Detect which cell encompasses the target text, then output its [X, Y] center coordinate. 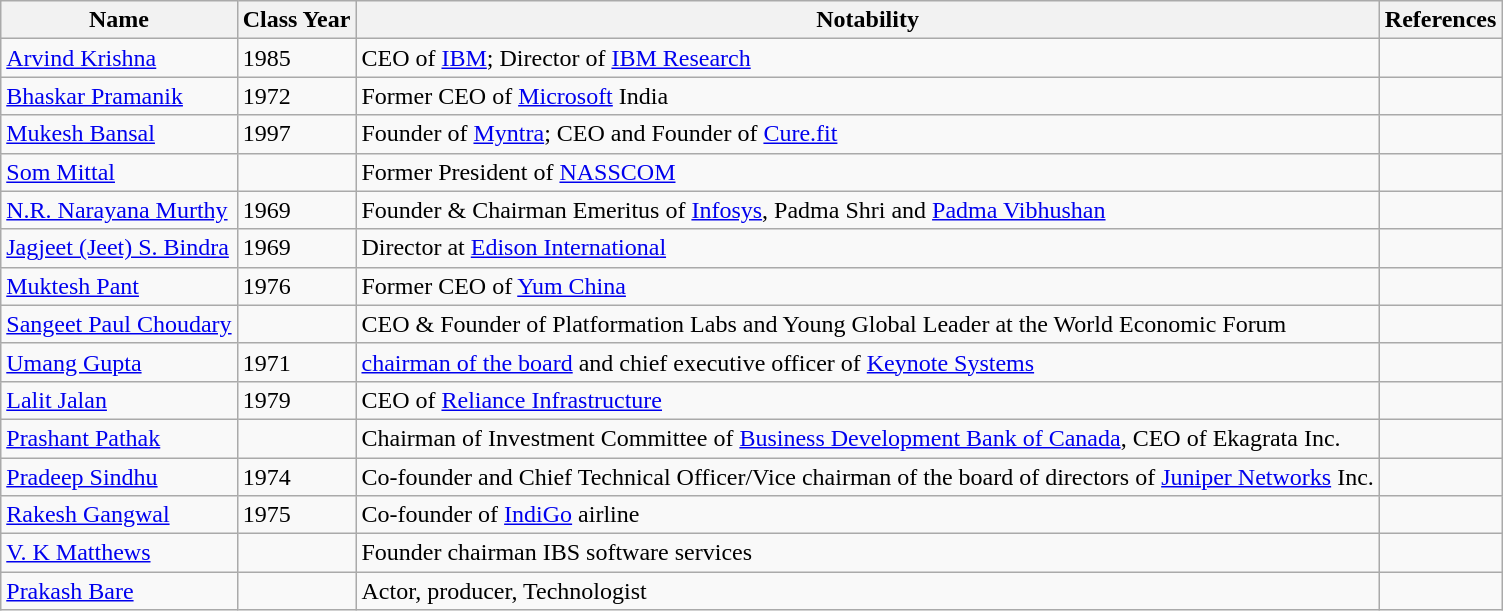
1972 [296, 96]
V. K Matthews [119, 553]
Former President of NASSCOM [868, 172]
Notability [868, 20]
Prashant Pathak [119, 438]
Rakesh Gangwal [119, 515]
CEO & Founder of Platformation Labs and Young Global Leader at the World Economic Forum [868, 324]
Lalit Jalan [119, 400]
Founder chairman IBS software services [868, 553]
Umang Gupta [119, 362]
Bhaskar Pramanik [119, 96]
1976 [296, 286]
Former CEO of Yum China [868, 286]
N.R. Narayana Murthy [119, 210]
Actor, producer, Technologist [868, 591]
Pradeep Sindhu [119, 477]
Former CEO of Microsoft India [868, 96]
1979 [296, 400]
Chairman of Investment Committee of Business Development Bank of Canada, CEO of Ekagrata Inc. [868, 438]
Co-founder of IndiGo airline [868, 515]
Som Mittal [119, 172]
Arvind Krishna [119, 58]
Mukesh Bansal [119, 134]
Class Year [296, 20]
CEO of Reliance Infrastructure [868, 400]
Director at Edison International [868, 248]
chairman of the board and chief executive officer of Keynote Systems [868, 362]
Co-founder and Chief Technical Officer/Vice chairman of the board of directors of Juniper Networks Inc. [868, 477]
Name [119, 20]
1974 [296, 477]
CEO of IBM; Director of IBM Research [868, 58]
Sangeet Paul Choudary [119, 324]
References [1440, 20]
Founder & Chairman Emeritus of Infosys, Padma Shri and Padma Vibhushan [868, 210]
1975 [296, 515]
1997 [296, 134]
Jagjeet (Jeet) S. Bindra [119, 248]
Muktesh Pant [119, 286]
1985 [296, 58]
1971 [296, 362]
Prakash Bare [119, 591]
Founder of Myntra; CEO and Founder of Cure.fit [868, 134]
